Capture the cell that displays the provided text and extract its [x, y] central coordinate. 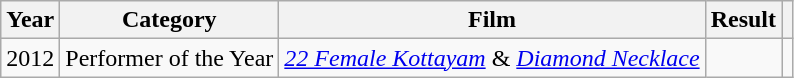
Performer of the Year [170, 58]
Category [170, 20]
2012 [30, 58]
Year [30, 20]
22 Female Kottayam & Diamond Necklace [492, 58]
Film [492, 20]
Result [743, 20]
